Capture the cell that displays the provided text and extract its (x, y) central coordinate. 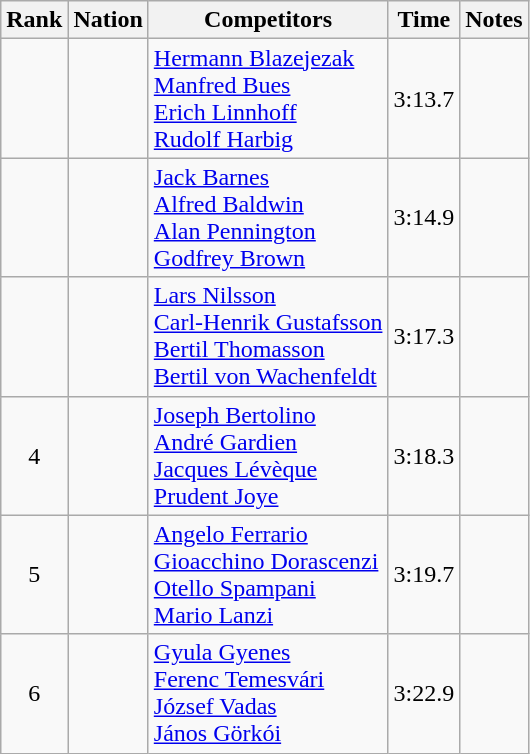
Nation (108, 20)
3:14.9 (424, 218)
3:22.9 (424, 694)
3:18.3 (424, 456)
Joseph BertolinoAndré GardienJacques LévèquePrudent Joye (268, 456)
3:19.7 (424, 574)
Lars NilssonCarl-Henrik GustafssonBertil ThomassonBertil von Wachenfeldt (268, 336)
Notes (494, 20)
5 (34, 574)
Rank (34, 20)
4 (34, 456)
Competitors (268, 20)
Jack BarnesAlfred BaldwinAlan PenningtonGodfrey Brown (268, 218)
6 (34, 694)
3:17.3 (424, 336)
Hermann BlazejezakManfred BuesErich LinnhoffRudolf Harbig (268, 98)
3:13.7 (424, 98)
Time (424, 20)
Angelo FerrarioGioacchino DorascenziOtello SpampaniMario Lanzi (268, 574)
Gyula GyenesFerenc TemesváriJózsef VadasJános Görkói (268, 694)
